Extract the (X, Y) coordinate from the center of the cell holding the provided text.  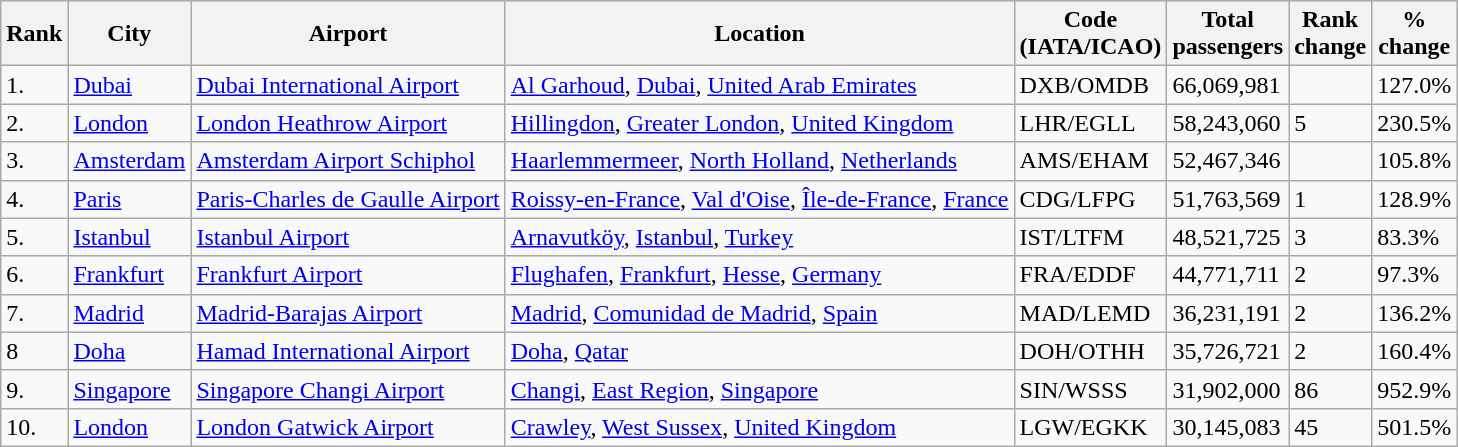
83.3% (1414, 237)
44,771,711 (1228, 275)
230.5% (1414, 123)
FRA/EDDF (1090, 275)
Location (760, 34)
Code(IATA/ICAO) (1090, 34)
501.5% (1414, 427)
Flughafen, Frankfurt, Hesse, Germany (760, 275)
31,902,000 (1228, 389)
%change (1414, 34)
Changi, East Region, Singapore (760, 389)
5 (1330, 123)
Paris-Charles de Gaulle Airport (348, 199)
5. (34, 237)
Arnavutköy, Istanbul, Turkey (760, 237)
Istanbul (130, 237)
3. (34, 161)
86 (1330, 389)
Crawley, West Sussex, United Kingdom (760, 427)
MAD/LEMD (1090, 313)
City (130, 34)
LHR/EGLL (1090, 123)
Frankfurt (130, 275)
Rankchange (1330, 34)
Dubai (130, 85)
IST/LTFM (1090, 237)
London Heathrow Airport (348, 123)
97.3% (1414, 275)
45 (1330, 427)
Doha, Qatar (760, 351)
52,467,346 (1228, 161)
35,726,721 (1228, 351)
Amsterdam Airport Schiphol (348, 161)
36,231,191 (1228, 313)
AMS/EHAM (1090, 161)
1 (1330, 199)
Frankfurt Airport (348, 275)
LGW/EGKK (1090, 427)
Dubai International Airport (348, 85)
Airport (348, 34)
2. (34, 123)
Hillingdon, Greater London, United Kingdom (760, 123)
7. (34, 313)
Hamad International Airport (348, 351)
105.8% (1414, 161)
SIN/WSSS (1090, 389)
Haarlemmermeer, North Holland, Netherlands (760, 161)
3 (1330, 237)
51,763,569 (1228, 199)
30,145,083 (1228, 427)
9. (34, 389)
8 (34, 351)
Madrid (130, 313)
Roissy-en-France, Val d'Oise, Île-de-France, France (760, 199)
Madrid, Comunidad de Madrid, Spain (760, 313)
66,069,981 (1228, 85)
Rank (34, 34)
4. (34, 199)
Paris (130, 199)
DXB/OMDB (1090, 85)
136.2% (1414, 313)
48,521,725 (1228, 237)
127.0% (1414, 85)
Singapore Changi Airport (348, 389)
128.9% (1414, 199)
10. (34, 427)
CDG/LFPG (1090, 199)
Al Garhoud, Dubai, United Arab Emirates (760, 85)
London Gatwick Airport (348, 427)
Doha (130, 351)
Singapore (130, 389)
6. (34, 275)
952.9% (1414, 389)
160.4% (1414, 351)
1. (34, 85)
Totalpassengers (1228, 34)
Istanbul Airport (348, 237)
Amsterdam (130, 161)
Madrid-Barajas Airport (348, 313)
DOH/OTHH (1090, 351)
58,243,060 (1228, 123)
